Capture the cell that displays the provided text and extract its (X, Y) central coordinate. 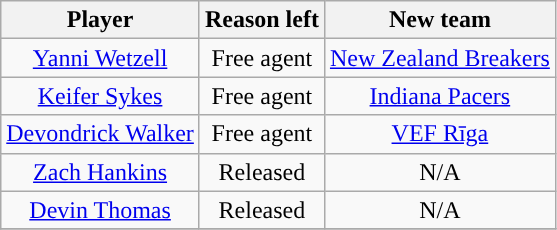
Zach Hankins (100, 172)
New Zealand Breakers (440, 58)
Keifer Sykes (100, 96)
Player (100, 20)
Reason left (262, 20)
VEF Rīga (440, 134)
Devin Thomas (100, 210)
Indiana Pacers (440, 96)
Yanni Wetzell (100, 58)
New team (440, 20)
Devondrick Walker (100, 134)
